Search for the cell housing the specified text and yield its [x, y] center coordinate. 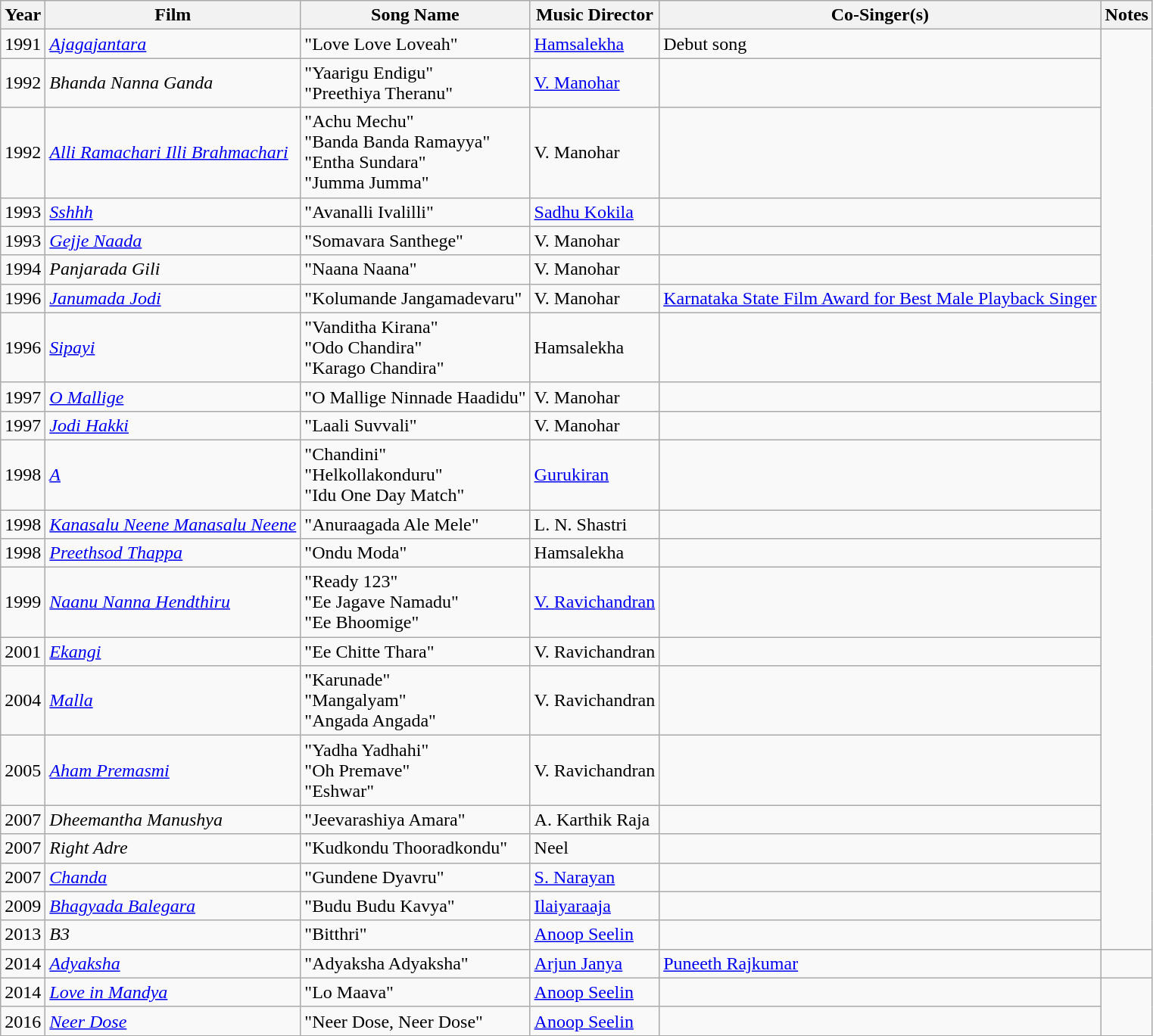
Gejje Naada [173, 241]
Preethsod Thappa [173, 553]
Naanu Nanna Hendthiru [173, 602]
"Somavara Santhege" [415, 241]
Film [173, 15]
2004 [23, 701]
B3 [173, 935]
Bhagyada Balegara [173, 906]
Dheemantha Manushya [173, 820]
2001 [23, 652]
Ilaiyaraaja [595, 906]
2016 [23, 1021]
"Neer Dose, Neer Dose" [415, 1021]
A. Karthik Raja [595, 820]
Neel [595, 848]
Ekangi [173, 652]
"Yadha Yadhahi" "Oh Premave" "Eshwar" [415, 770]
A [173, 474]
Neer Dose [173, 1021]
"Gundene Dyavru" [415, 877]
"Love Love Loveah" [415, 44]
"Adyaksha Adyaksha" [415, 963]
Janumada Jodi [173, 298]
"Vanditha Kirana" "Odo Chandira" "Karago Chandira" [415, 347]
Sshhh [173, 212]
S. Narayan [595, 877]
Notes [1127, 15]
Jodi Hakki [173, 425]
Co-Singer(s) [880, 15]
Sadhu Kokila [595, 212]
"Kudkondu Thooradkondu" [415, 848]
"Budu Budu Kavya" [415, 906]
Panjarada Gili [173, 269]
Kanasalu Neene Manasalu Neene [173, 524]
1991 [23, 44]
Chanda [173, 877]
"Ondu Moda" [415, 553]
Adyaksha [173, 963]
Love in Mandya [173, 992]
Bhanda Nanna Ganda [173, 83]
"Chandini" "Helkollakonduru" "Idu One Day Match" [415, 474]
"O Mallige Ninnade Haadidu" [415, 397]
2009 [23, 906]
Aham Premasmi [173, 770]
"Anuraagada Ale Mele" [415, 524]
Song Name [415, 15]
"Avanalli Ivalilli" [415, 212]
Right Adre [173, 848]
Karnataka State Film Award for Best Male Playback Singer [880, 298]
"Laali Suvvali" [415, 425]
"Jeevarashiya Amara" [415, 820]
1994 [23, 269]
Arjun Janya [595, 963]
Malla [173, 701]
L. N. Shastri [595, 524]
2005 [23, 770]
Year [23, 15]
Puneeth Rajkumar [880, 963]
"Bitthri" [415, 935]
"Lo Maava" [415, 992]
2013 [23, 935]
"Kolumande Jangamadevaru" [415, 298]
Alli Ramachari Illi Brahmachari [173, 153]
Sipayi [173, 347]
Ajagajantara [173, 44]
Debut song [880, 44]
"Achu Mechu" "Banda Banda Ramayya" "Entha Sundara" "Jumma Jumma" [415, 153]
Music Director [595, 15]
"Ready 123" "Ee Jagave Namadu" "Ee Bhoomige" [415, 602]
Gurukiran [595, 474]
"Yaarigu Endigu" "Preethiya Theranu" [415, 83]
"Ee Chitte Thara" [415, 652]
"Karunade" "Mangalyam" "Angada Angada" [415, 701]
"Naana Naana" [415, 269]
O Mallige [173, 397]
1999 [23, 602]
